Search for the cell housing the specified text and yield its [X, Y] center coordinate. 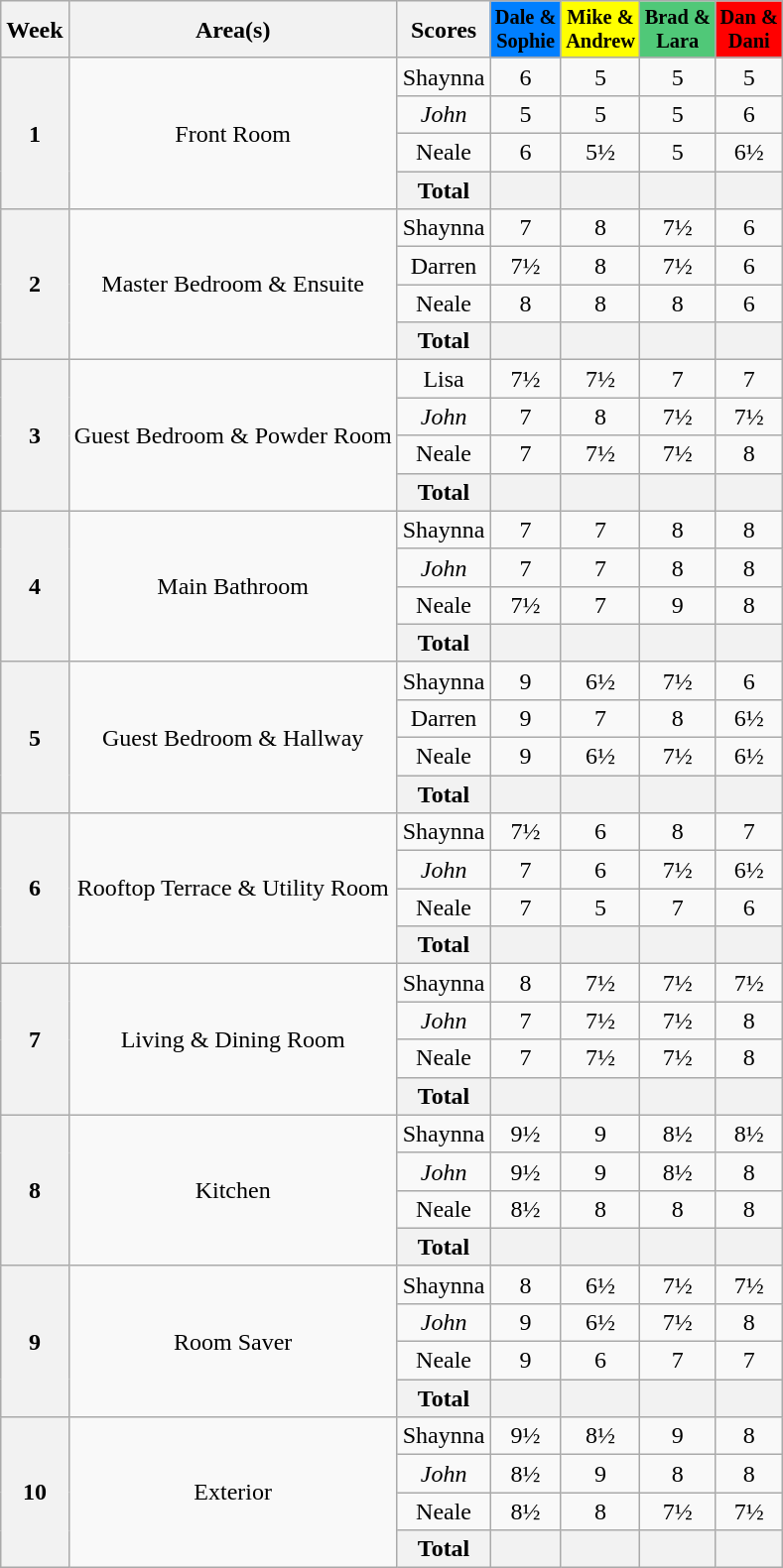
Guest Bedroom & Powder Room [232, 435]
Living & Dining Room [232, 1039]
Guest Bedroom & Hallway [232, 737]
Week [35, 30]
Room Saver [232, 1341]
1 [35, 133]
4 [35, 586]
Main Bathroom [232, 586]
Dale &Sophie [526, 30]
Rooftop Terrace & Utility Room [232, 889]
2 [35, 285]
Kitchen [232, 1190]
3 [35, 435]
Front Room [232, 133]
Area(s) [232, 30]
5½ [600, 153]
Exterior [232, 1493]
Scores [444, 30]
10 [35, 1493]
Brad &Lara [678, 30]
Master Bedroom & Ensuite [232, 285]
Lisa [444, 379]
Mike &Andrew [600, 30]
Dan &Dani [749, 30]
